Provide the [x, y] coordinate of the cell's center where the given text is located.  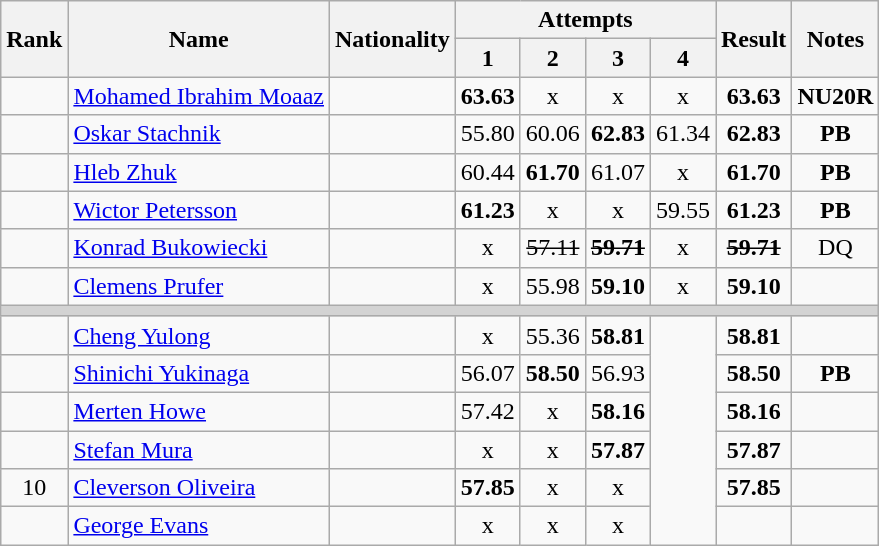
Attempts [585, 20]
Name [199, 39]
10 [34, 488]
Shinichi Yukinaga [199, 373]
Mohamed Ibrahim Moaaz [199, 96]
Konrad Bukowiecki [199, 248]
60.06 [552, 134]
56.93 [618, 373]
56.07 [488, 373]
Notes [836, 39]
Result [754, 39]
3 [618, 58]
Oskar Stachnik [199, 134]
55.80 [488, 134]
59.55 [682, 210]
55.36 [552, 335]
2 [552, 58]
61.07 [618, 172]
Wictor Petersson [199, 210]
60.44 [488, 172]
57.11 [552, 248]
Hleb Zhuk [199, 172]
Stefan Mura [199, 449]
4 [682, 58]
Cheng Yulong [199, 335]
Cleverson Oliveira [199, 488]
NU20R [836, 96]
George Evans [199, 526]
Rank [34, 39]
1 [488, 58]
Merten Howe [199, 411]
DQ [836, 248]
Nationality [393, 39]
57.42 [488, 411]
55.98 [552, 286]
61.34 [682, 134]
Clemens Prufer [199, 286]
